Output the (x, y) coordinate of the center of the cell containing the given text.  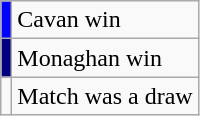
Monaghan win (105, 58)
Match was a draw (105, 96)
Cavan win (105, 20)
